Pinpoint the cell where the given text exists, returning its (X, Y) midpoint coordinate. 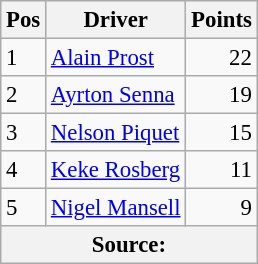
4 (24, 170)
Nigel Mansell (116, 208)
3 (24, 133)
Nelson Piquet (116, 133)
Keke Rosberg (116, 170)
5 (24, 208)
19 (222, 95)
Alain Prost (116, 58)
2 (24, 95)
9 (222, 208)
Pos (24, 20)
Source: (129, 245)
Points (222, 20)
22 (222, 58)
15 (222, 133)
Ayrton Senna (116, 95)
1 (24, 58)
Driver (116, 20)
11 (222, 170)
